Scan for the cell matching the given text and deliver its (x, y) coordinate at center. 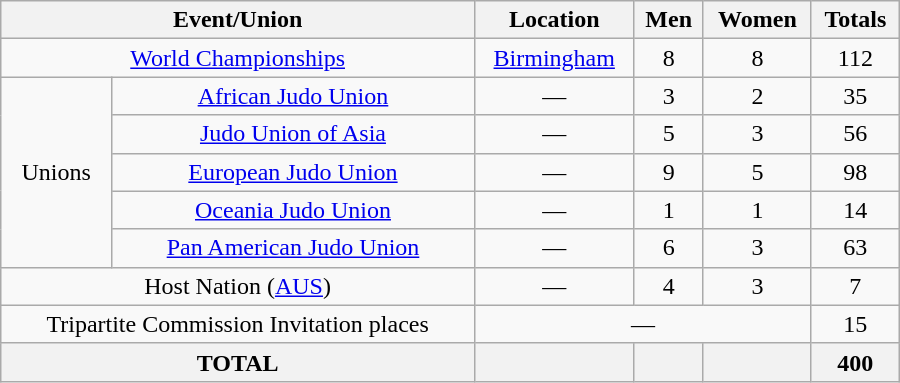
Totals (855, 20)
Men (668, 20)
63 (855, 248)
56 (855, 134)
7 (855, 286)
Judo Union of Asia (292, 134)
Unions (56, 172)
35 (855, 96)
Tripartite Commission Invitation places (238, 324)
Women (757, 20)
African Judo Union (292, 96)
Pan American Judo Union (292, 248)
Birmingham (554, 58)
98 (855, 172)
9 (668, 172)
European Judo Union (292, 172)
Event/Union (238, 20)
TOTAL (238, 362)
15 (855, 324)
Host Nation (AUS) (238, 286)
2 (757, 96)
4 (668, 286)
400 (855, 362)
112 (855, 58)
6 (668, 248)
Location (554, 20)
World Championships (238, 58)
Oceania Judo Union (292, 210)
14 (855, 210)
